Return the (x, y) coordinate for the center point of the cell that contains the specified text.  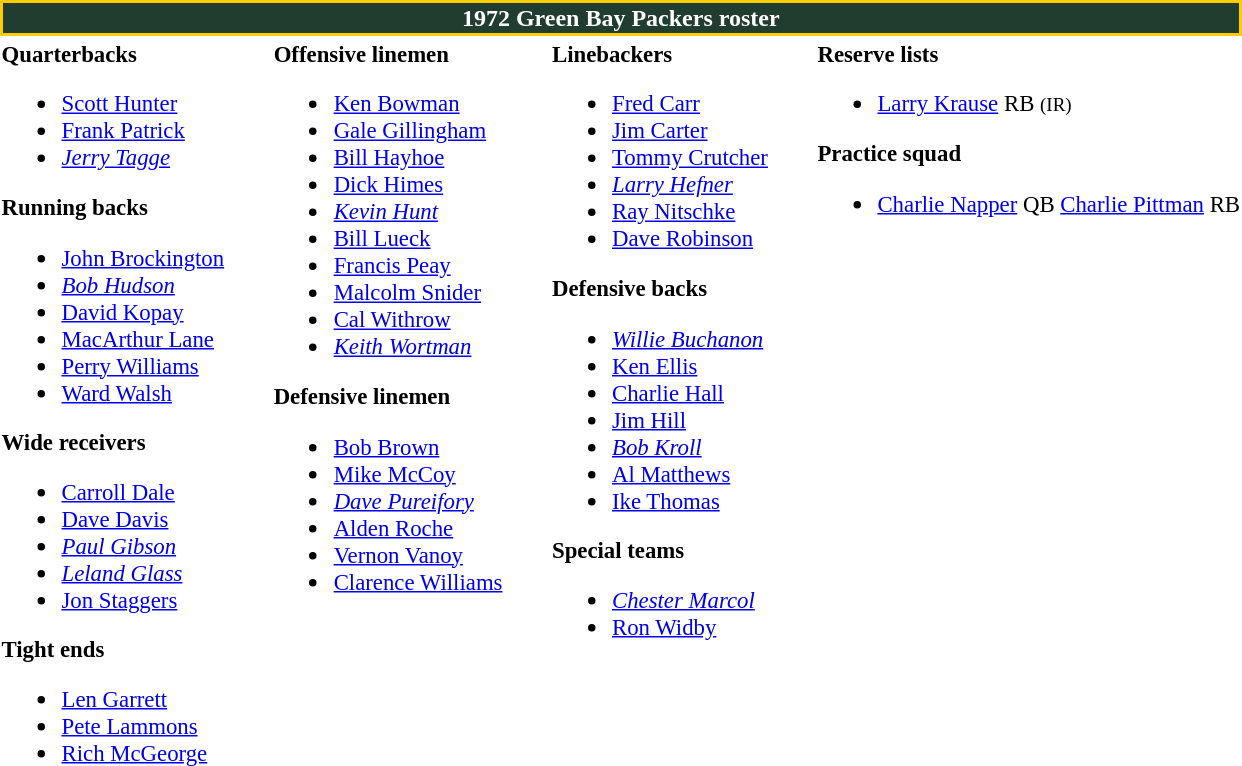
1972 Green Bay Packers roster (621, 18)
